Detect which cell encompasses the target text, then output its (X, Y) center coordinate. 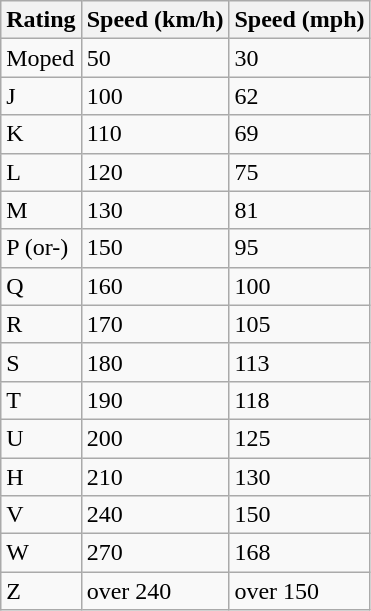
118 (300, 400)
K (41, 134)
95 (300, 248)
S (41, 362)
Speed (mph) (300, 20)
113 (300, 362)
Speed (km/h) (155, 20)
J (41, 96)
210 (155, 477)
30 (300, 58)
Rating (41, 20)
125 (300, 438)
Moped (41, 58)
U (41, 438)
62 (300, 96)
T (41, 400)
P (or-) (41, 248)
V (41, 515)
R (41, 324)
over 240 (155, 591)
110 (155, 134)
240 (155, 515)
81 (300, 210)
270 (155, 553)
over 150 (300, 591)
Q (41, 286)
H (41, 477)
Z (41, 591)
190 (155, 400)
200 (155, 438)
160 (155, 286)
M (41, 210)
75 (300, 172)
170 (155, 324)
L (41, 172)
W (41, 553)
105 (300, 324)
50 (155, 58)
69 (300, 134)
180 (155, 362)
168 (300, 553)
120 (155, 172)
